Return [X, Y] of the center of cell containing provided text 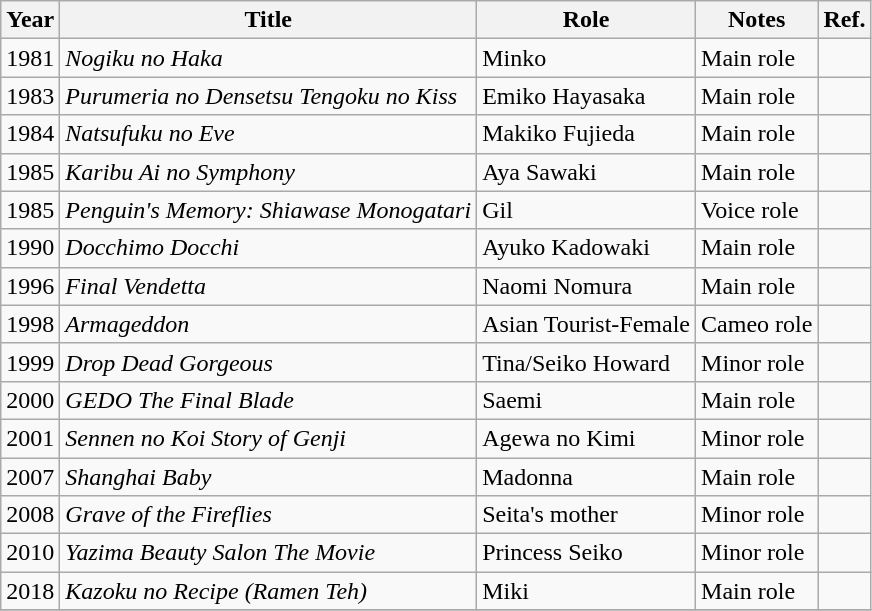
Nogiku no Haka [268, 58]
Minko [586, 58]
Madonna [586, 477]
Yazima Beauty Salon The Movie [268, 553]
1981 [30, 58]
Natsufuku no Eve [268, 134]
1983 [30, 96]
Aya Sawaki [586, 172]
Voice role [757, 210]
1996 [30, 286]
Penguin's Memory: Shiawase Monogatari [268, 210]
1999 [30, 362]
1998 [30, 324]
Tina/Seiko Howard [586, 362]
Naomi Nomura [586, 286]
Docchimo Docchi [268, 248]
Ref. [844, 20]
Seita's mother [586, 515]
Agewa no Kimi [586, 438]
2001 [30, 438]
Notes [757, 20]
Final Vendetta [268, 286]
Drop Dead Gorgeous [268, 362]
GEDO The Final Blade [268, 400]
Gil [586, 210]
Cameo role [757, 324]
Makiko Fujieda [586, 134]
2007 [30, 477]
1984 [30, 134]
Grave of the Fireflies [268, 515]
Karibu Ai no Symphony [268, 172]
2008 [30, 515]
Emiko Hayasaka [586, 96]
Role [586, 20]
1990 [30, 248]
2010 [30, 553]
Armageddon [268, 324]
Shanghai Baby [268, 477]
2000 [30, 400]
Asian Tourist-Female [586, 324]
2018 [30, 591]
Miki [586, 591]
Ayuko Kadowaki [586, 248]
Saemi [586, 400]
Princess Seiko [586, 553]
Kazoku no Recipe (Ramen Teh) [268, 591]
Sennen no Koi Story of Genji [268, 438]
Purumeria no Densetsu Tengoku no Kiss [268, 96]
Year [30, 20]
Title [268, 20]
